For the text-containing cell, return its midpoint in (X, Y) coordinate format. 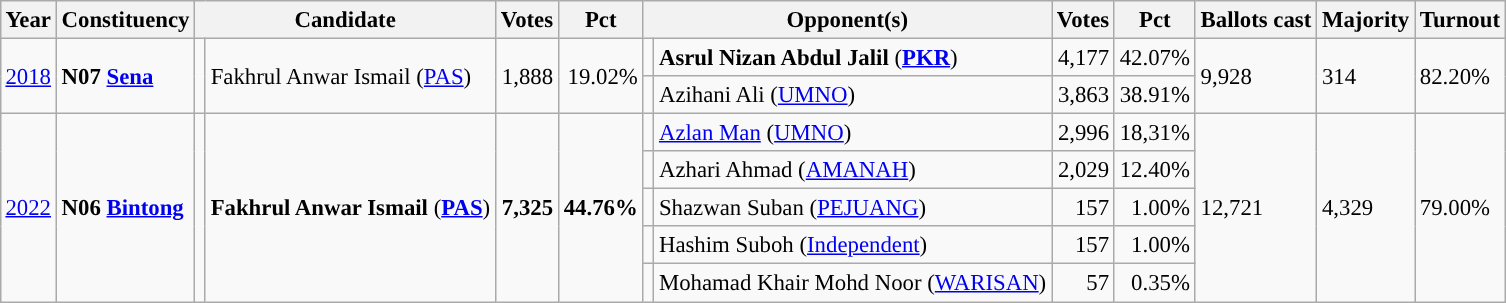
Year (28, 20)
Azlan Man (UMNO) (853, 133)
Candidate (346, 20)
N06 Bintong (125, 208)
2,029 (1084, 170)
12,721 (1256, 208)
4,329 (1366, 208)
2,996 (1084, 133)
9,928 (1256, 76)
1,888 (526, 76)
18,31% (1154, 133)
0.35% (1154, 283)
42.07% (1154, 57)
19.02% (600, 76)
Majority (1366, 20)
314 (1366, 76)
3,863 (1084, 95)
44.76% (600, 208)
N07 Sena (125, 76)
Azihani Ali (UMNO) (853, 95)
2022 (28, 208)
4,177 (1084, 57)
Ballots cast (1256, 20)
Asrul Nizan Abdul Jalil (PKR) (853, 57)
82.20% (1460, 76)
Shazwan Suban (PEJUANG) (853, 208)
79.00% (1460, 208)
Turnout (1460, 20)
Azhari Ahmad (AMANAH) (853, 170)
12.40% (1154, 170)
7,325 (526, 208)
Mohamad Khair Mohd Noor (WARISAN) (853, 283)
57 (1084, 283)
Hashim Suboh (Independent) (853, 245)
2018 (28, 76)
38.91% (1154, 95)
Opponent(s) (847, 20)
Constituency (125, 20)
